Scan for the cell matching the given text and deliver its (X, Y) coordinate at center. 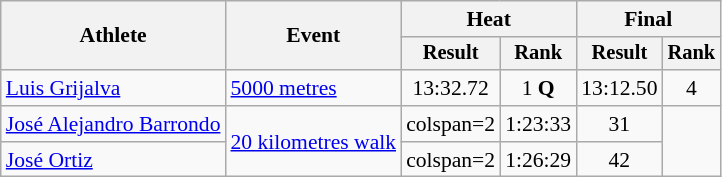
4 (692, 88)
5000 metres (313, 88)
Luis Grijalva (114, 88)
Athlete (114, 36)
31 (619, 124)
Heat (488, 19)
colspan=2 (450, 124)
1:23:33 (538, 124)
Event (313, 36)
20 kilometres walk (313, 142)
13:32.72 (450, 88)
Final (648, 19)
1 Q (538, 88)
José Alejandro Barrondo (114, 124)
13:12.50 (619, 88)
